Detect which cell encompasses the target text, then output its (x, y) center coordinate. 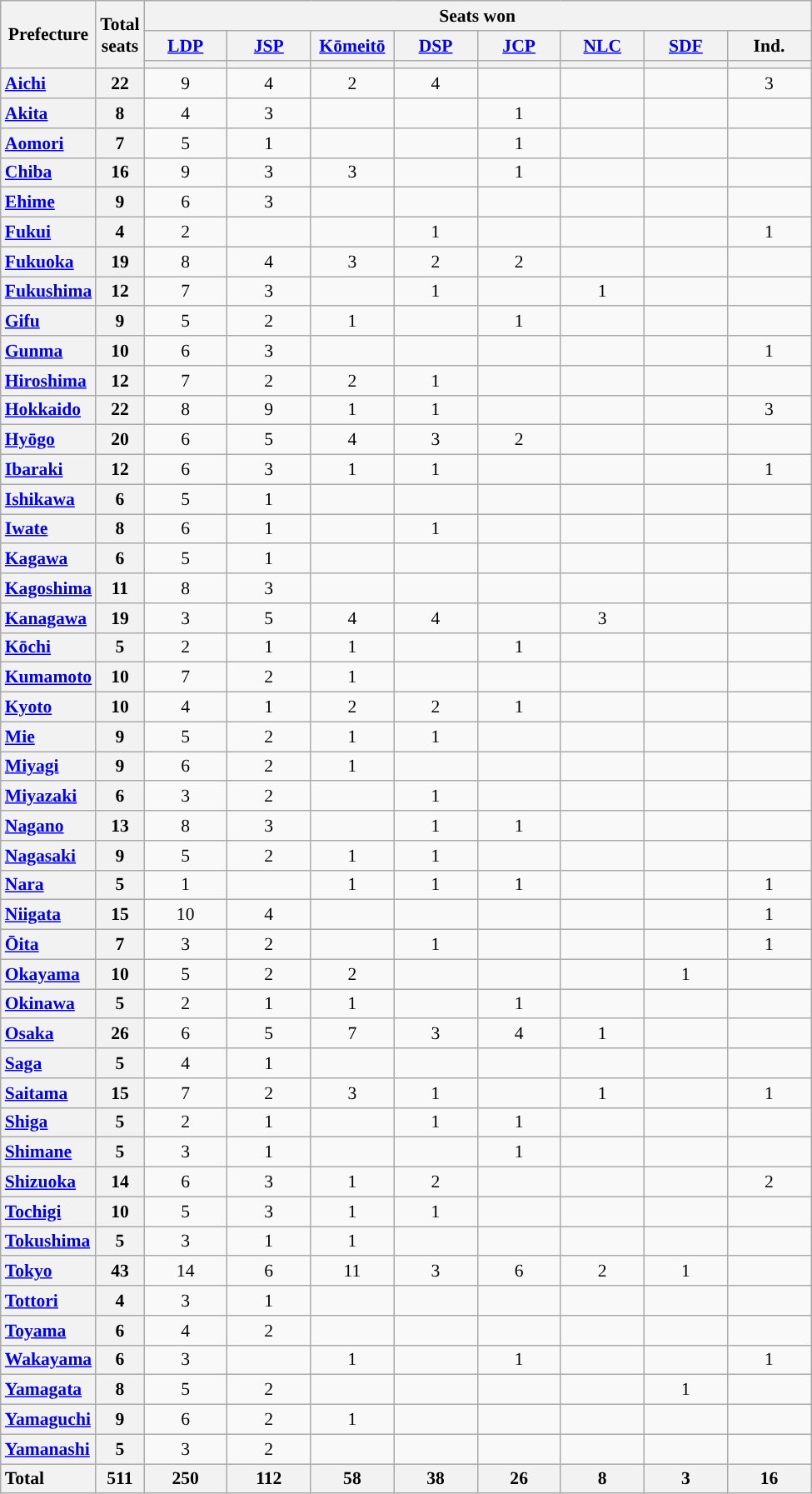
Kagoshima (48, 588)
Total (48, 1479)
Chiba (48, 172)
Toyama (48, 1331)
Kumamoto (48, 677)
Kōchi (48, 647)
Saga (48, 1063)
Shizuoka (48, 1182)
250 (186, 1479)
Aichi (48, 84)
Fukuoka (48, 262)
43 (120, 1272)
38 (436, 1479)
Nagano (48, 826)
Saitama (48, 1093)
Nara (48, 885)
Okayama (48, 974)
Hyōgo (48, 440)
Kyoto (48, 707)
Shiga (48, 1122)
Miyagi (48, 767)
Osaka (48, 1034)
20 (120, 440)
Gifu (48, 322)
Hokkaido (48, 410)
Kagawa (48, 559)
Tottori (48, 1301)
SDF (685, 46)
Okinawa (48, 1004)
Wakayama (48, 1360)
Ishikawa (48, 499)
LDP (186, 46)
Mie (48, 737)
112 (269, 1479)
Tokyo (48, 1272)
Ind. (769, 46)
Fukushima (48, 292)
Gunma (48, 351)
13 (120, 826)
Prefecture (48, 35)
Iwate (48, 529)
Aomori (48, 143)
Ehime (48, 202)
58 (352, 1479)
Tochigi (48, 1212)
Kanagawa (48, 618)
JSP (269, 46)
Fukui (48, 232)
Seats won (478, 16)
511 (120, 1479)
Yamanashi (48, 1449)
Nagasaki (48, 856)
Shimane (48, 1152)
Miyazaki (48, 797)
Totalseats (120, 35)
Yamaguchi (48, 1420)
Ōita (48, 945)
Hiroshima (48, 381)
Ibaraki (48, 470)
Kōmeitō (352, 46)
Akita (48, 113)
JCP (519, 46)
DSP (436, 46)
Yamagata (48, 1390)
Tokushima (48, 1242)
NLC (602, 46)
Niigata (48, 915)
